Identify which cell holds the provided text, then report its [x, y] central coordinate. 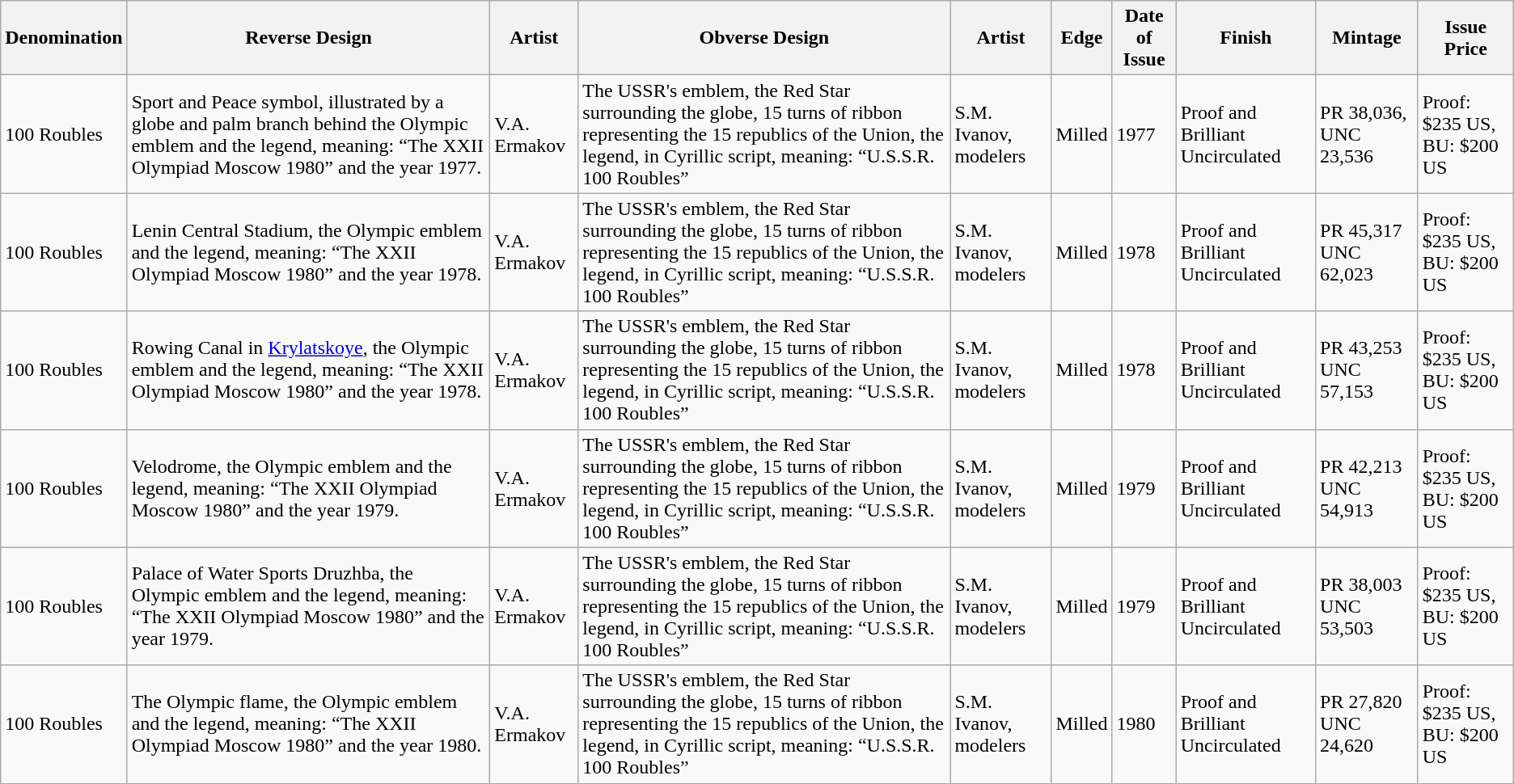
Lenin Central Stadium, the Olympic emblem and the legend, meaning: “The XXII Olympiad Moscow 1980” and the year 1978. [309, 252]
PR 42,213 UNC 54,913 [1367, 488]
Rowing Canal in Krylatskoye, the Olympic emblem and the legend, meaning: “The XXII Olympiad Moscow 1980” and the year 1978. [309, 370]
Velodrome, the Olympic emblem and the legend, meaning: “The XXII Olympiad Moscow 1980” and the year 1979. [309, 488]
1980 [1144, 724]
Reverse Design [309, 38]
Finish [1245, 38]
PR 27,820 UNC 24,620 [1367, 724]
Palace of Water Sports Druzhba, the Olympic emblem and the legend, meaning: “The XXII Olympiad Moscow 1980” and the year 1979. [309, 606]
Denomination [64, 38]
Obverse Design [764, 38]
Date of Issue [1144, 38]
PR 45,317 UNC 62,023 [1367, 252]
Mintage [1367, 38]
PR 43,253 UNC 57,153 [1367, 370]
PR 38,003 UNC 53,503 [1367, 606]
1977 [1144, 134]
Edge [1082, 38]
Issue Price [1465, 38]
The Olympic flame, the Olympic emblem and the legend, meaning: “The XXII Olympiad Moscow 1980” and the year 1980. [309, 724]
PR 38,036, UNC 23,536 [1367, 134]
